From the cell containing the given text, extract its center point as [x, y] coordinate. 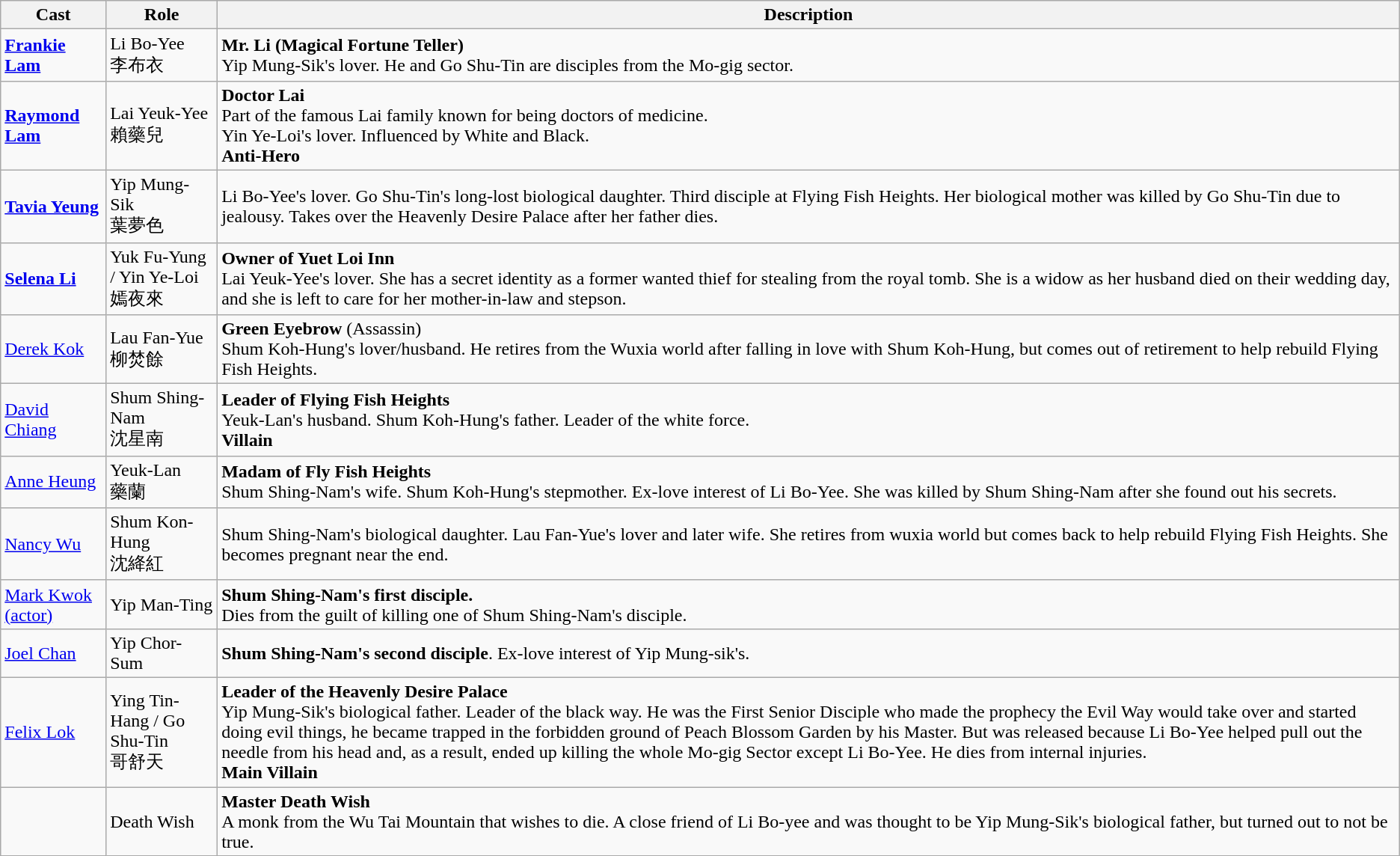
Doctor Lai Part of the famous Lai family known for being doctors of medicine.Yin Ye-Loi's lover. Influenced by White and Black. Anti-Hero [809, 126]
Derek Kok [54, 349]
Yip Chor-Sum [162, 652]
Yip Mung-Sik 葉夢色 [162, 207]
Mr. Li (Magical Fortune Teller)Yip Mung-Sik's lover. He and Go Shu-Tin are disciples from the Mo-gig sector. [809, 55]
Yeuk-Lan 藥蘭 [162, 482]
Ying Tin-Hang / Go Shu-Tin 哥舒天 [162, 732]
Mark Kwok (actor) [54, 605]
Death Wish [162, 822]
Joel Chan [54, 652]
David Chiang [54, 421]
Lai Yeuk-Yee 賴藥兒 [162, 126]
Yuk Fu-Yung / Yin Ye-Loi 嫣夜來 [162, 278]
Felix Lok [54, 732]
Leader of Flying Fish HeightsYeuk-Lan's husband. Shum Koh-Hung's father. Leader of the white force. Villain [809, 421]
Selena Li [54, 278]
Raymond Lam [54, 126]
Shum Shing-Nam's first disciple.Dies from the guilt of killing one of Shum Shing-Nam's disciple. [809, 605]
Nancy Wu [54, 545]
Cast [54, 15]
Role [162, 15]
Description [809, 15]
Shum Shing-Nam's second disciple. Ex-love interest of Yip Mung-sik's. [809, 652]
Li Bo-Yee 李布衣 [162, 55]
Lau Fan-Yue 柳焚餘 [162, 349]
Tavia Yeung [54, 207]
Shum Kon-Hung 沈絳紅 [162, 545]
Shum Shing-Nam 沈星南 [162, 421]
Yip Man-Ting [162, 605]
Frankie Lam [54, 55]
Anne Heung [54, 482]
